Capture the cell that displays the provided text and extract its (x, y) central coordinate. 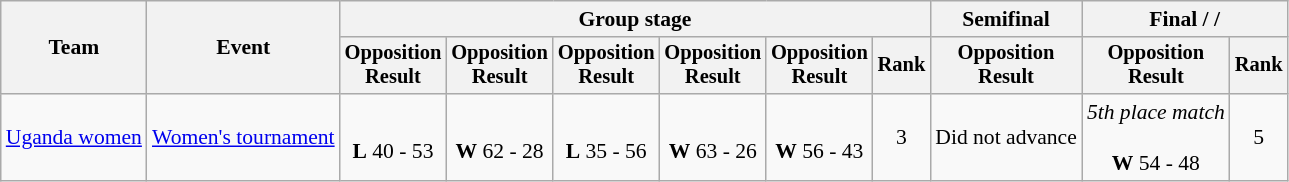
W 62 - 28 (500, 138)
3 (902, 138)
L 40 - 53 (394, 138)
W 56 - 43 (820, 138)
W 63 - 26 (712, 138)
Uganda women (74, 138)
Women's tournament (244, 138)
Group stage (636, 19)
Semifinal (1006, 19)
Team (74, 48)
Final / / (1185, 19)
Did not advance (1006, 138)
L 35 - 56 (606, 138)
5 (1259, 138)
5th place matchW 54 - 48 (1156, 138)
Event (244, 48)
